Return [x, y] of the center of cell containing provided text 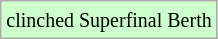
clinched Superfinal Berth [109, 20]
